Return the [X, Y] coordinate for the center point of the cell that contains the specified text.  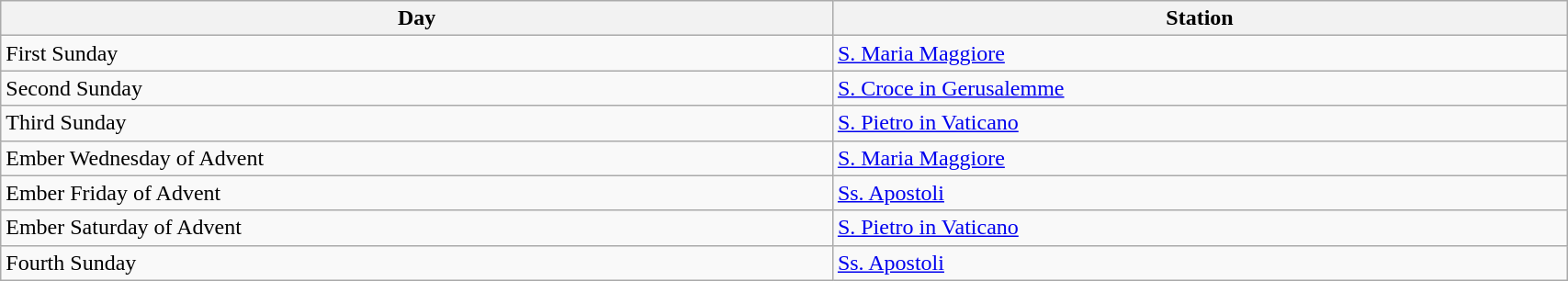
Ember Saturday of Advent [417, 228]
Ember Wednesday of Advent [417, 158]
Ember Friday of Advent [417, 193]
Fourth Sunday [417, 263]
Second Sunday [417, 88]
First Sunday [417, 53]
Third Sunday [417, 123]
S. Croce in Gerusalemme [1200, 88]
Day [417, 18]
Station [1200, 18]
